Locate the cell with the specified text and output its [X, Y] center coordinate. 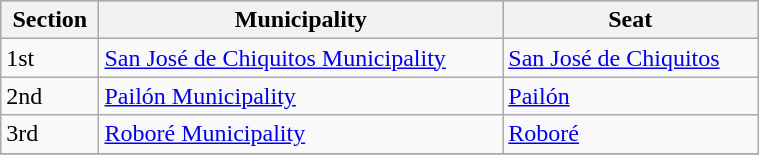
3rd [50, 134]
Pailón [630, 96]
San José de Chiquitos Municipality [301, 58]
Section [50, 20]
2nd [50, 96]
1st [50, 58]
Seat [630, 20]
Roboré Municipality [301, 134]
Pailón Municipality [301, 96]
Roboré [630, 134]
Municipality [301, 20]
San José de Chiquitos [630, 58]
